Detect which cell encompasses the target text, then output its (x, y) center coordinate. 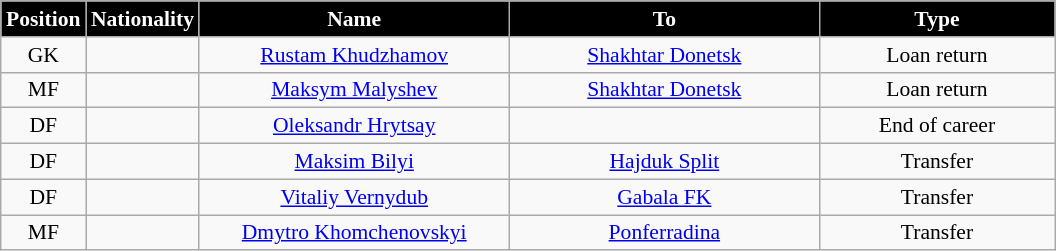
End of career (936, 126)
Rustam Khudzhamov (354, 55)
GK (44, 55)
To (664, 19)
Vitaliy Vernydub (354, 197)
Maksym Malyshev (354, 90)
Ponferradina (664, 233)
Maksim Bilyi (354, 162)
Name (354, 19)
Dmytro Khomchenovskyi (354, 233)
Gabala FK (664, 197)
Hajduk Split (664, 162)
Type (936, 19)
Nationality (142, 19)
Oleksandr Hrytsay (354, 126)
Position (44, 19)
